Return the [x, y] coordinate for the center point of the cell that contains the specified text.  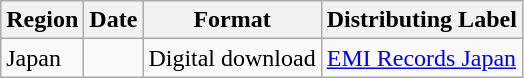
Digital download [232, 58]
Format [232, 20]
EMI Records Japan [422, 58]
Distributing Label [422, 20]
Region [42, 20]
Japan [42, 58]
Date [114, 20]
